Extract the (x, y) coordinate from the center of the cell holding the provided text.  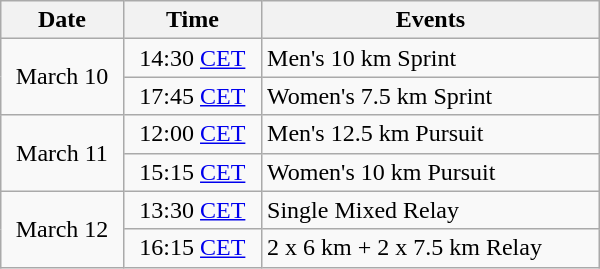
March 12 (62, 229)
16:15 CET (192, 248)
March 10 (62, 77)
2 x 6 km + 2 x 7.5 km Relay (431, 248)
13:30 CET (192, 210)
17:45 CET (192, 96)
12:00 CET (192, 134)
15:15 CET (192, 172)
Women's 7.5 km Sprint (431, 96)
Single Mixed Relay (431, 210)
Events (431, 20)
Men's 10 km Sprint (431, 58)
March 11 (62, 153)
Time (192, 20)
Date (62, 20)
Men's 12.5 km Pursuit (431, 134)
14:30 CET (192, 58)
Women's 10 km Pursuit (431, 172)
